Determine the [X, Y] coordinate at the center of the cell enclosing the given text.  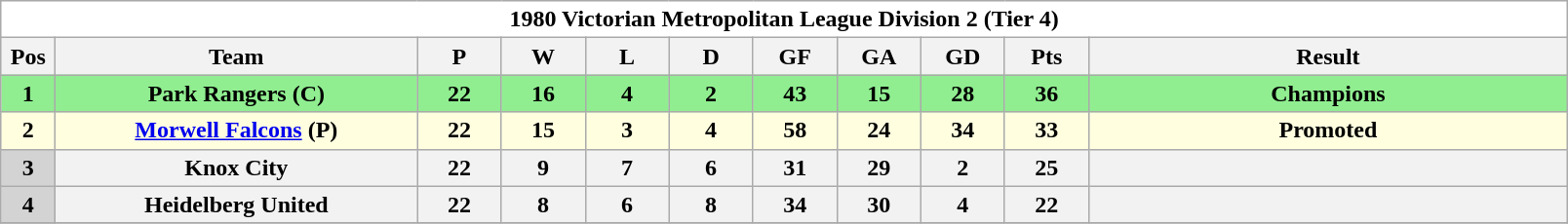
P [459, 56]
Result [1328, 56]
25 [1046, 168]
29 [879, 168]
Pts [1046, 56]
30 [879, 205]
D [711, 56]
Morwell Falcons (P) [236, 131]
GF [795, 56]
Pos [28, 56]
7 [627, 168]
33 [1046, 131]
31 [795, 168]
Park Rangers (C) [236, 93]
GA [879, 56]
Heidelberg United [236, 205]
Team [236, 56]
Knox City [236, 168]
58 [795, 131]
1980 Victorian Metropolitan League Division 2 (Tier 4) [784, 19]
9 [543, 168]
28 [962, 93]
Promoted [1328, 131]
24 [879, 131]
Champions [1328, 93]
36 [1046, 93]
1 [28, 93]
43 [795, 93]
GD [962, 56]
L [627, 56]
W [543, 56]
16 [543, 93]
